Detect which cell encompasses the target text, then output its [x, y] center coordinate. 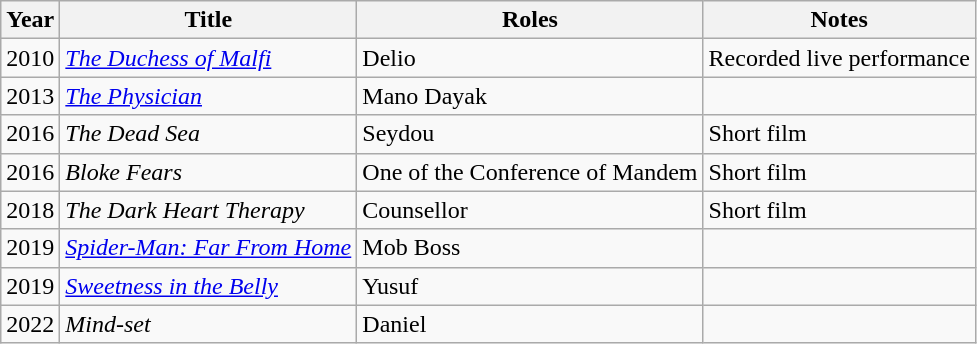
The Physician [208, 96]
Seydou [530, 134]
2010 [30, 58]
2022 [30, 324]
Mano Dayak [530, 96]
Recorded live performance [839, 58]
Year [30, 20]
The Dark Heart Therapy [208, 210]
Counsellor [530, 210]
Sweetness in the Belly [208, 286]
Spider-Man: Far From Home [208, 248]
Roles [530, 20]
Title [208, 20]
2018 [30, 210]
Bloke Fears [208, 172]
The Dead Sea [208, 134]
Daniel [530, 324]
The Duchess of Malfi [208, 58]
One of the Conference of Mandem [530, 172]
Mob Boss [530, 248]
Delio [530, 58]
Mind-set [208, 324]
Yusuf [530, 286]
Notes [839, 20]
2013 [30, 96]
